Capture the cell that displays the provided text and extract its [x, y] central coordinate. 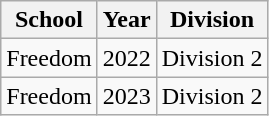
2022 [126, 58]
Year [126, 20]
School [49, 20]
Division [212, 20]
2023 [126, 96]
